Determine the (x, y) coordinate at the center of the cell enclosing the given text.  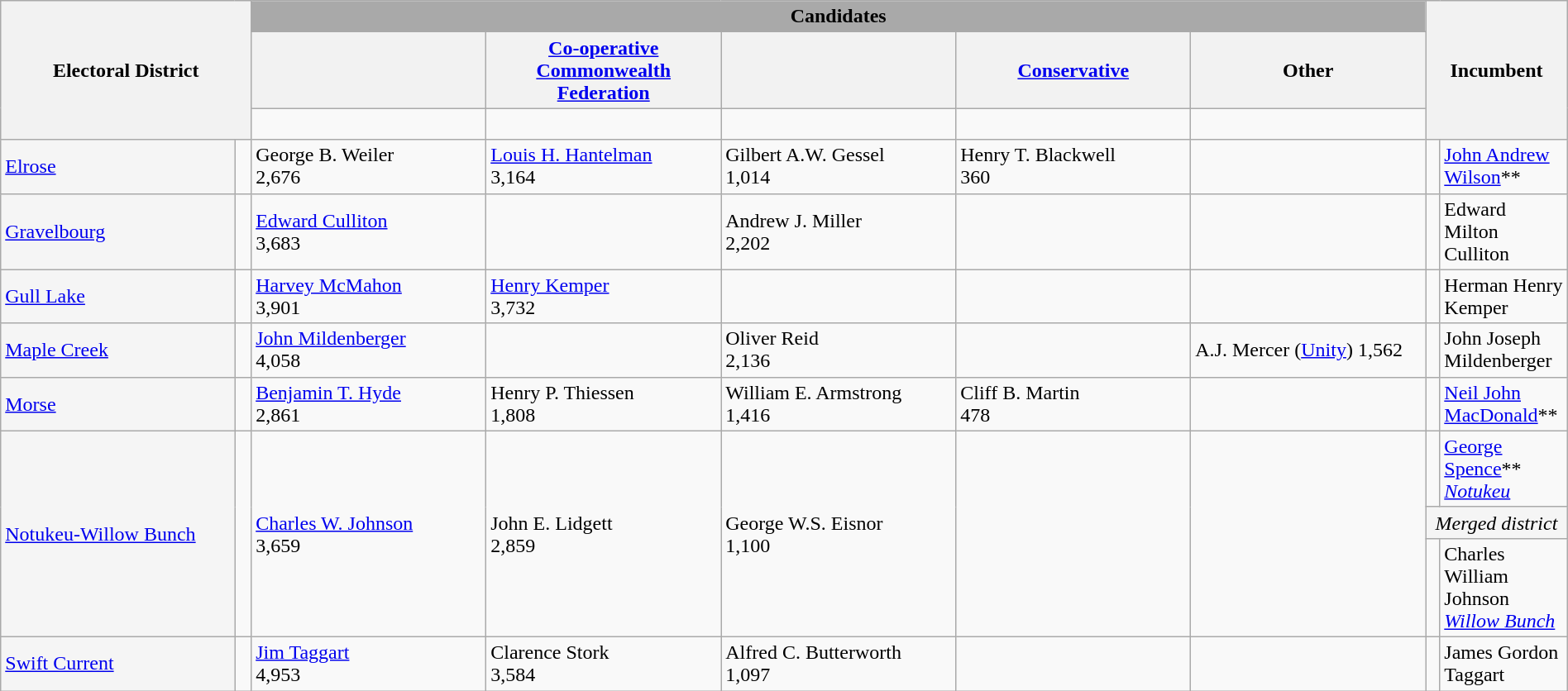
Andrew J. Miller2,202 (839, 231)
Morse (117, 403)
George B. Weiler2,676 (369, 167)
John E. Lidgett2,859 (604, 534)
Conservative (1073, 70)
Electoral District (126, 70)
Jim Taggart4,953 (369, 663)
Neil John MacDonald** (1503, 403)
Swift Current (117, 663)
Incumbent (1497, 70)
Gilbert A.W. Gessel1,014 (839, 167)
Benjamin T. Hyde2,861 (369, 403)
John Joseph Mildenberger (1503, 350)
Candidates (839, 17)
Merged district (1497, 522)
Henry P. Thiessen1,808 (604, 403)
Oliver Reid2,136 (839, 350)
Henry Kemper3,732 (604, 296)
James Gordon Taggart (1503, 663)
John Andrew Wilson** (1503, 167)
Charles W. Johnson3,659 (369, 534)
Edward Culliton3,683 (369, 231)
Louis H. Hantelman3,164 (604, 167)
Herman Henry Kemper (1503, 296)
Cliff B. Martin478 (1073, 403)
George Spence**Notukeu (1503, 469)
A.J. Mercer (Unity) 1,562 (1308, 350)
Co-operative Commonwealth Federation (604, 70)
George W.S. Eisnor1,100 (839, 534)
Maple Creek (117, 350)
Alfred C. Butterworth1,097 (839, 663)
Clarence Stork3,584 (604, 663)
Elrose (117, 167)
Henry T. Blackwell360 (1073, 167)
Gravelbourg (117, 231)
Harvey McMahon3,901 (369, 296)
William E. Armstrong1,416 (839, 403)
Other (1308, 70)
Charles William JohnsonWillow Bunch (1503, 587)
Edward Milton Culliton (1503, 231)
Gull Lake (117, 296)
Notukeu-Willow Bunch (117, 534)
John Mildenberger4,058 (369, 350)
